For the text-containing cell, return its midpoint in [x, y] coordinate format. 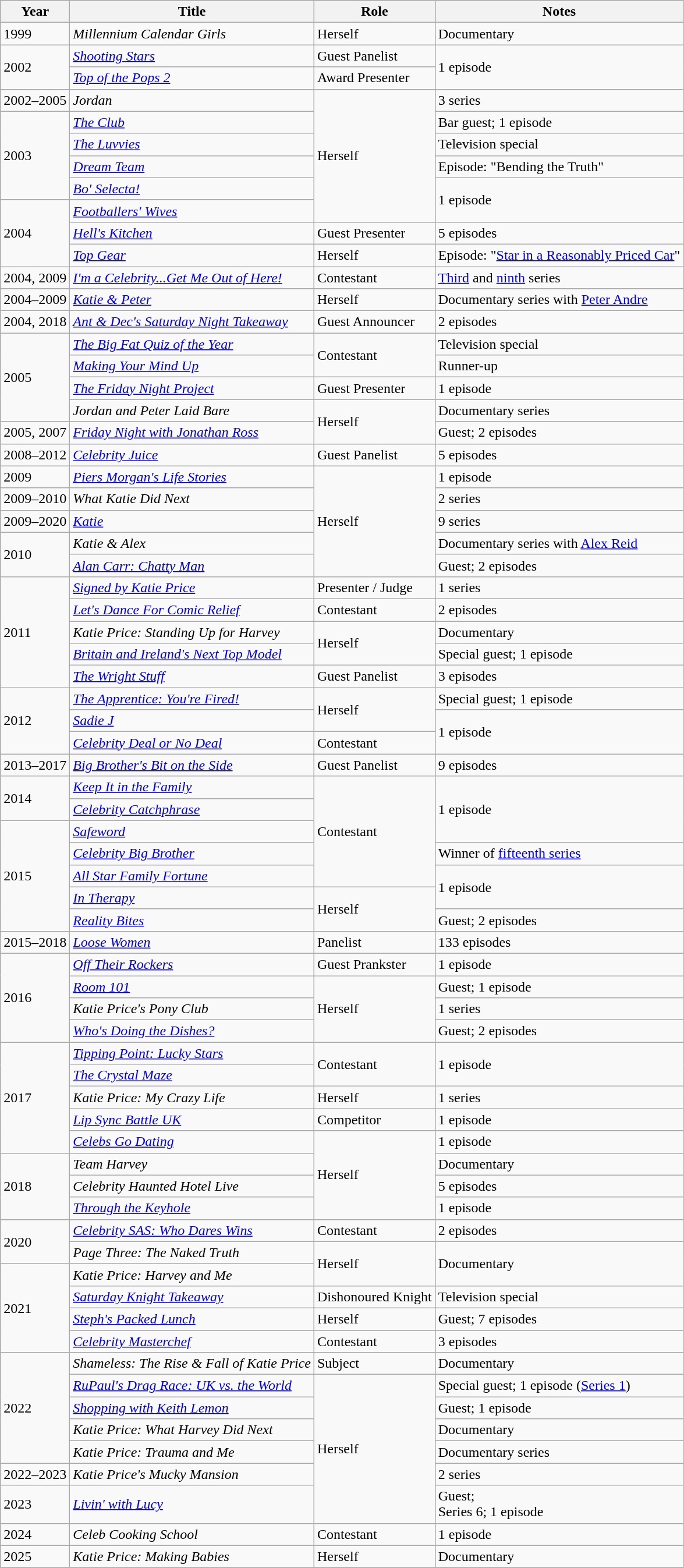
Shameless: The Rise & Fall of Katie Price [192, 1364]
Subject [374, 1364]
2025 [35, 1556]
2004–2009 [35, 300]
2005, 2007 [35, 433]
Katie Price: Standing Up for Harvey [192, 632]
2011 [35, 632]
2023 [35, 1505]
Through the Keyhole [192, 1208]
2002 [35, 67]
Award Presenter [374, 78]
RuPaul's Drag Race: UK vs. the World [192, 1386]
2016 [35, 997]
Top Gear [192, 255]
Guest;Series 6; 1 episode [559, 1505]
2012 [35, 721]
Episode: "Bending the Truth" [559, 167]
2022–2023 [35, 1474]
Page Three: The Naked Truth [192, 1252]
Katie Price: Trauma and Me [192, 1452]
Panelist [374, 942]
Special guest; 1 episode (Series 1) [559, 1386]
Third and ninth series [559, 278]
Competitor [374, 1120]
Episode: "Star in a Reasonably Priced Car" [559, 255]
Notes [559, 12]
2008–2012 [35, 455]
Alan Carr: Chatty Man [192, 565]
Jordan [192, 100]
Dishonoured Knight [374, 1297]
Steph's Packed Lunch [192, 1319]
Top of the Pops 2 [192, 78]
2014 [35, 798]
I'm a Celebrity...Get Me Out of Here! [192, 278]
Let's Dance For Comic Relief [192, 610]
Celebrity Masterchef [192, 1341]
The Friday Night Project [192, 388]
2009–2010 [35, 499]
2015 [35, 876]
2009–2020 [35, 521]
The Club [192, 122]
Celebrity Big Brother [192, 854]
Jordan and Peter Laid Bare [192, 410]
2021 [35, 1308]
Making Your Mind Up [192, 366]
Celebrity Juice [192, 455]
2005 [35, 377]
Katie Price: My Crazy Life [192, 1098]
Dream Team [192, 167]
Shooting Stars [192, 56]
133 episodes [559, 942]
Runner-up [559, 366]
Katie Price: Harvey and Me [192, 1275]
Hell's Kitchen [192, 233]
Title [192, 12]
Loose Women [192, 942]
Saturday Knight Takeaway [192, 1297]
All Star Family Fortune [192, 876]
Millennium Calendar Girls [192, 34]
Katie Price's Pony Club [192, 1009]
2020 [35, 1241]
Ant & Dec's Saturday Night Takeaway [192, 322]
2003 [35, 155]
Bo' Selecta! [192, 189]
Documentary series with Alex Reid [559, 543]
In Therapy [192, 898]
Katie Price: What Harvey Did Next [192, 1430]
Guest Prankster [374, 964]
Footballers' Wives [192, 211]
2015–2018 [35, 942]
Big Brother's Bit on the Side [192, 765]
What Katie Did Next [192, 499]
Sadie J [192, 721]
Off Their Rockers [192, 964]
Guest Announcer [374, 322]
9 series [559, 521]
The Luvvies [192, 144]
Britain and Ireland's Next Top Model [192, 654]
The Big Fat Quiz of the Year [192, 344]
Keep It in the Family [192, 787]
2018 [35, 1186]
Friday Night with Jonathan Ross [192, 433]
Celebrity Deal or No Deal [192, 743]
2004, 2018 [35, 322]
Room 101 [192, 987]
Documentary series with Peter Andre [559, 300]
Celebrity Catchphrase [192, 809]
Piers Morgan's Life Stories [192, 477]
Tipping Point: Lucky Stars [192, 1053]
2010 [35, 554]
Katie & Alex [192, 543]
Livin' with Lucy [192, 1505]
Who's Doing the Dishes? [192, 1031]
Katie Price: Making Babies [192, 1556]
Celebrity SAS: Who Dares Wins [192, 1230]
Bar guest; 1 episode [559, 122]
2022 [35, 1408]
Presenter / Judge [374, 587]
The Wright Stuff [192, 677]
Reality Bites [192, 920]
Katie Price's Mucky Mansion [192, 1474]
Celebrity Haunted Hotel Live [192, 1186]
1999 [35, 34]
Celebs Go Dating [192, 1142]
Signed by Katie Price [192, 587]
Guest; 7 episodes [559, 1319]
3 series [559, 100]
Winner of fifteenth series [559, 854]
Shopping with Keith Lemon [192, 1408]
Team Harvey [192, 1164]
2002–2005 [35, 100]
Celeb Cooking School [192, 1534]
Lip Sync Battle UK [192, 1120]
Year [35, 12]
2004 [35, 233]
9 episodes [559, 765]
Katie [192, 521]
2004, 2009 [35, 278]
2017 [35, 1098]
Safeword [192, 831]
Katie & Peter [192, 300]
2013–2017 [35, 765]
2024 [35, 1534]
The Crystal Maze [192, 1075]
The Apprentice: You're Fired! [192, 699]
2009 [35, 477]
Role [374, 12]
